Identify which cell holds the provided text, then report its (x, y) central coordinate. 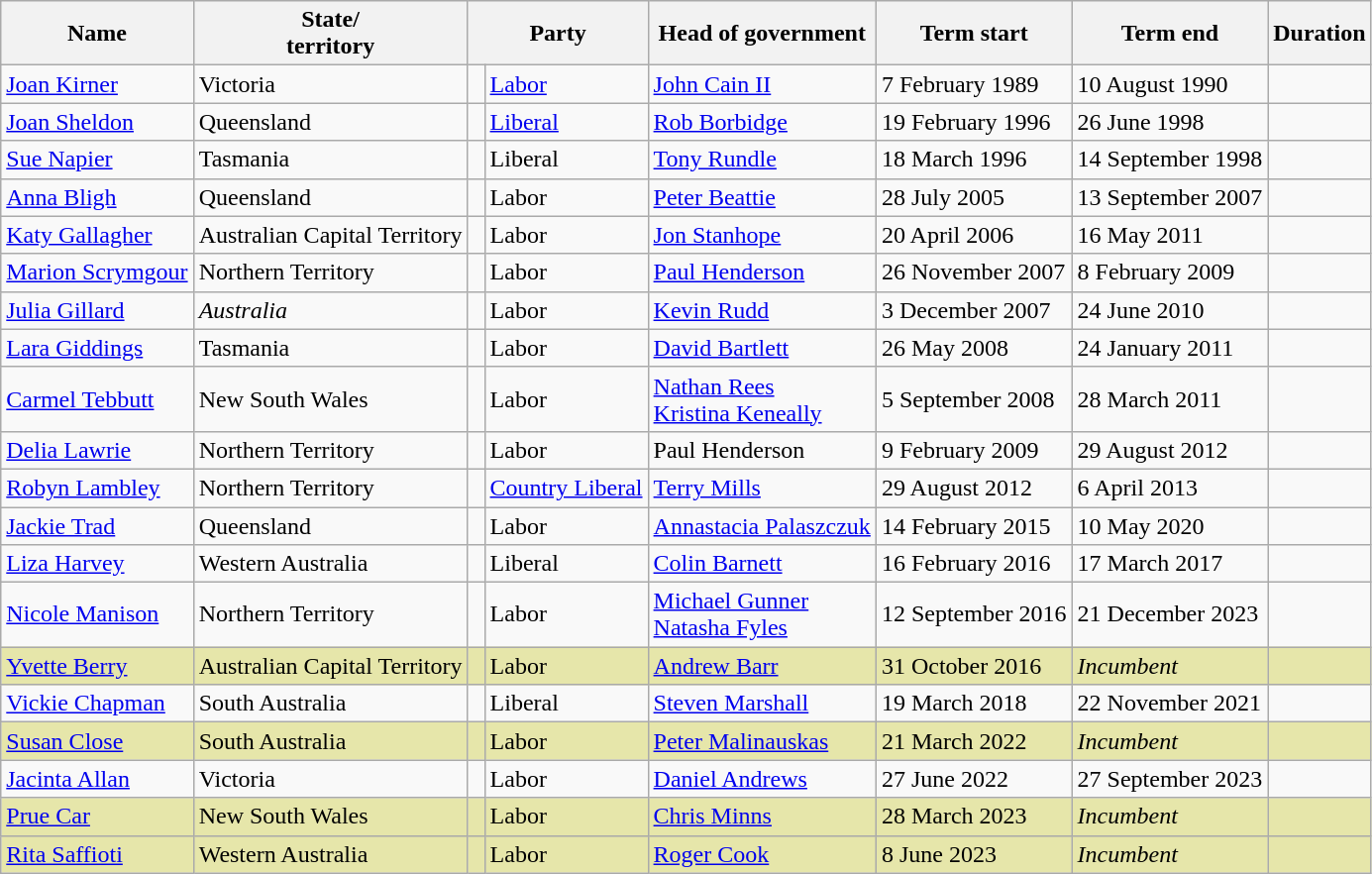
6 April 2013 (1170, 488)
10 August 1990 (1170, 84)
3 December 2007 (974, 310)
Peter Beattie (762, 197)
Daniel Andrews (762, 779)
Carmel Tebbutt (97, 398)
Joan Kirner (97, 84)
8 June 2023 (974, 854)
Party (558, 34)
Roger Cook (762, 854)
20 April 2006 (974, 235)
21 March 2022 (974, 741)
Jackie Trad (97, 526)
Anna Bligh (97, 197)
22 November 2021 (1170, 704)
14 February 2015 (974, 526)
8 February 2009 (1170, 273)
Joan Sheldon (97, 122)
Andrew Barr (762, 666)
16 May 2011 (1170, 235)
Head of government (762, 34)
Katy Gallagher (97, 235)
10 May 2020 (1170, 526)
Marion Scrymgour (97, 273)
5 September 2008 (974, 398)
Steven Marshall (762, 704)
Australia (331, 310)
Rob Borbidge (762, 122)
16 February 2016 (974, 564)
12 September 2016 (974, 614)
Tony Rundle (762, 160)
Peter Malinauskas (762, 741)
Chris Minns (762, 817)
Term start (974, 34)
Lara Giddings (97, 348)
19 February 1996 (974, 122)
Robyn Lambley (97, 488)
21 December 2023 (1170, 614)
Nathan ReesKristina Keneally (762, 398)
Nicole Manison (97, 614)
13 September 2007 (1170, 197)
Susan Close (97, 741)
Julia Gillard (97, 310)
State/territory (331, 34)
28 March 2023 (974, 817)
Country Liberal (567, 488)
Kevin Rudd (762, 310)
19 March 2018 (974, 704)
24 June 2010 (1170, 310)
Delia Lawrie (97, 450)
17 March 2017 (1170, 564)
Terry Mills (762, 488)
Term end (1170, 34)
Yvette Berry (97, 666)
26 May 2008 (974, 348)
David Bartlett (762, 348)
26 June 1998 (1170, 122)
Rita Saffioti (97, 854)
27 September 2023 (1170, 779)
7 February 1989 (974, 84)
Liza Harvey (97, 564)
Colin Barnett (762, 564)
Jon Stanhope (762, 235)
Sue Napier (97, 160)
18 March 1996 (974, 160)
Annastacia Palaszczuk (762, 526)
Duration (1319, 34)
John Cain II (762, 84)
26 November 2007 (974, 273)
14 September 1998 (1170, 160)
9 February 2009 (974, 450)
Michael GunnerNatasha Fyles (762, 614)
28 July 2005 (974, 197)
28 March 2011 (1170, 398)
Name (97, 34)
Prue Car (97, 817)
Vickie Chapman (97, 704)
27 June 2022 (974, 779)
31 October 2016 (974, 666)
24 January 2011 (1170, 348)
Jacinta Allan (97, 779)
